Pinpoint the cell where the given text exists, returning its (x, y) midpoint coordinate. 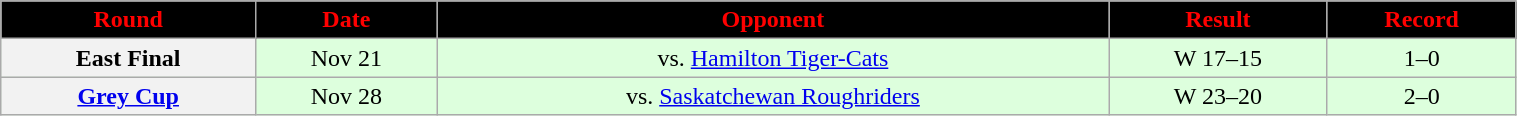
Nov 21 (346, 58)
East Final (128, 58)
Result (1218, 20)
2–0 (1422, 96)
Nov 28 (346, 96)
Grey Cup (128, 96)
vs. Hamilton Tiger-Cats (773, 58)
Record (1422, 20)
Date (346, 20)
Round (128, 20)
vs. Saskatchewan Roughriders (773, 96)
1–0 (1422, 58)
W 23–20 (1218, 96)
W 17–15 (1218, 58)
Opponent (773, 20)
